For the text-containing cell, return its midpoint in [X, Y] coordinate format. 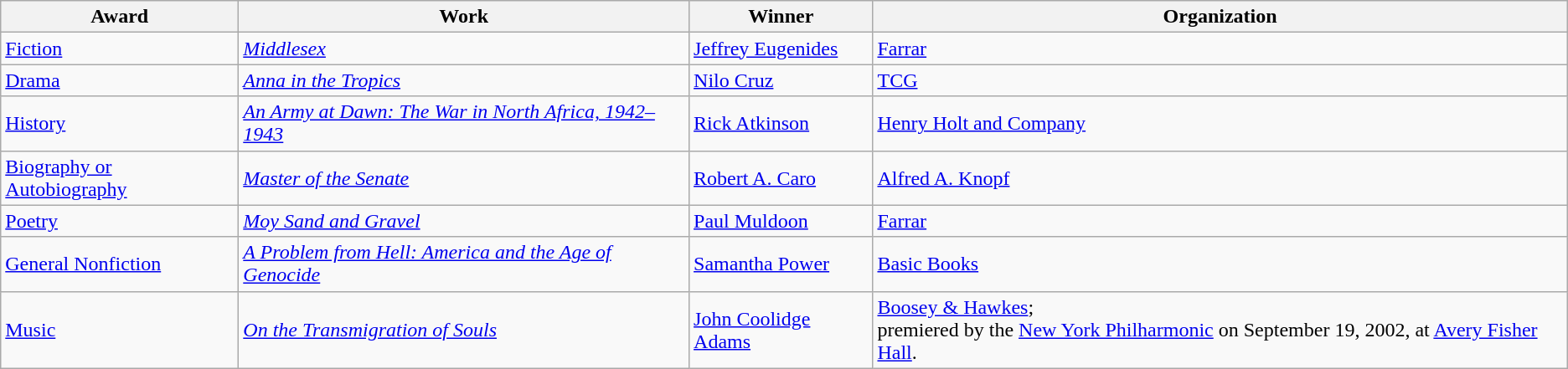
Work [464, 17]
Robert A. Caro [781, 177]
Master of the Senate [464, 177]
Middlesex [464, 49]
TCG [1220, 80]
Anna in the Tropics [464, 80]
Alfred A. Knopf [1220, 177]
Jeffrey Eugenides [781, 49]
John Coolidge Adams [781, 330]
Winner [781, 17]
History [120, 124]
Samantha Power [781, 264]
Henry Holt and Company [1220, 124]
Boosey & Hawkes; premiered by the New York Philharmonic on September 19, 2002, at Avery Fisher Hall. [1220, 330]
Drama [120, 80]
Biography or Autobiography [120, 177]
Music [120, 330]
Rick Atkinson [781, 124]
On the Transmigration of Souls [464, 330]
An Army at Dawn: The War in North Africa, 1942–1943 [464, 124]
Basic Books [1220, 264]
Poetry [120, 221]
General Nonfiction [120, 264]
Organization [1220, 17]
Nilo Cruz [781, 80]
Paul Muldoon [781, 221]
Fiction [120, 49]
Moy Sand and Gravel [464, 221]
Award [120, 17]
A Problem from Hell: America and the Age of Genocide [464, 264]
